From the cell containing the given text, extract its center point as (X, Y) coordinate. 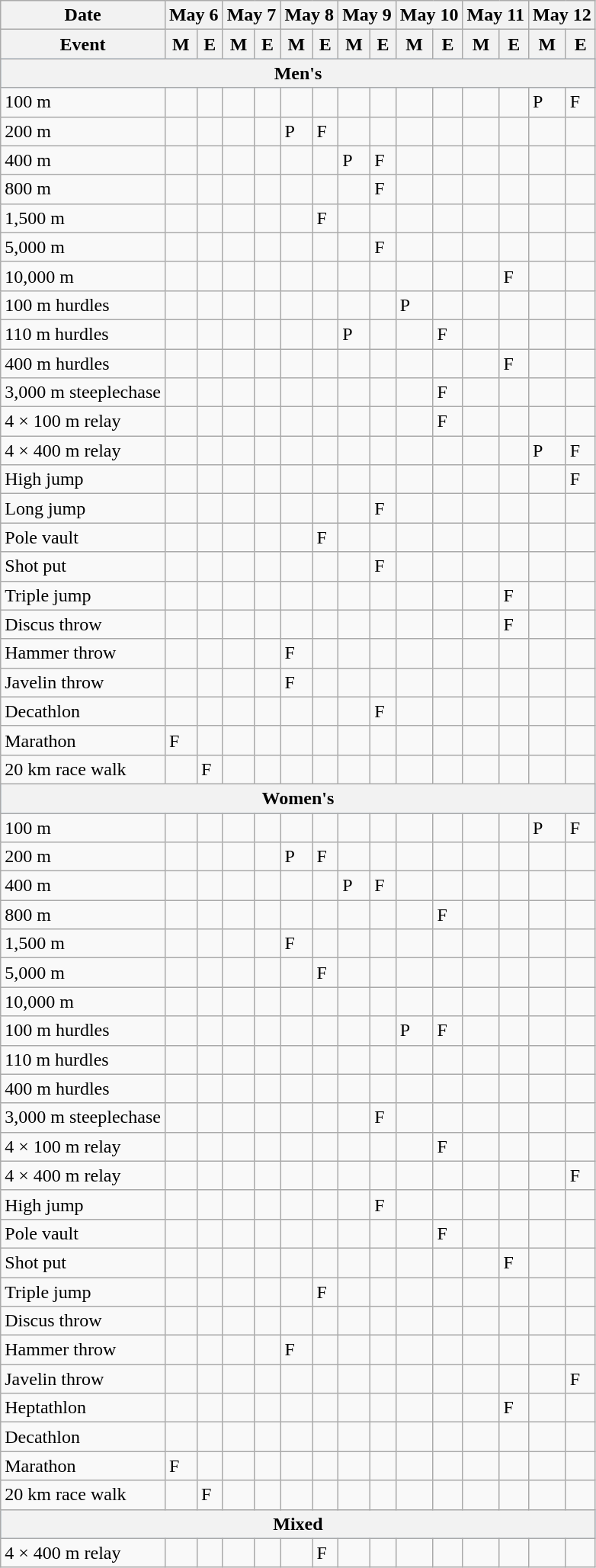
May 7 (252, 15)
Mixed (298, 1524)
May 9 (367, 15)
Men's (298, 73)
Long jump (83, 508)
Heptathlon (83, 1408)
May 10 (429, 15)
May 12 (562, 15)
Women's (298, 798)
Event (83, 44)
May 8 (309, 15)
May 11 (495, 15)
Date (83, 15)
May 6 (194, 15)
